For the text-containing cell, return its midpoint in (x, y) coordinate format. 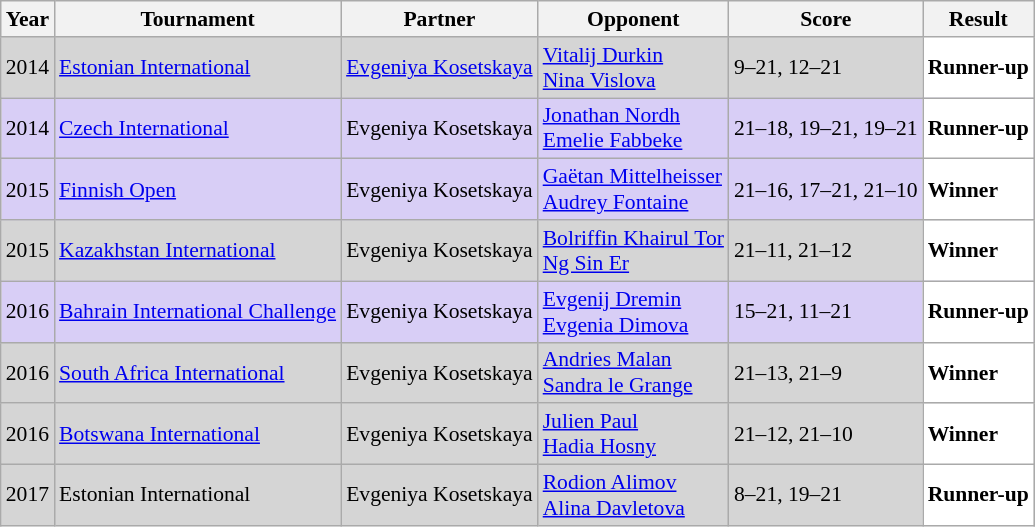
Czech International (198, 128)
15–21, 11–21 (826, 312)
21–12, 21–10 (826, 434)
Kazakhstan International (198, 250)
Gaëtan Mittelheisser Audrey Fontaine (634, 190)
Julien Paul Hadia Hosny (634, 434)
Bolriffin Khairul Tor Ng Sin Er (634, 250)
21–11, 21–12 (826, 250)
21–16, 17–21, 21–10 (826, 190)
Opponent (634, 19)
Score (826, 19)
Andries Malan Sandra le Grange (634, 372)
9–21, 12–21 (826, 68)
2017 (28, 496)
Result (978, 19)
21–13, 21–9 (826, 372)
21–18, 19–21, 19–21 (826, 128)
Year (28, 19)
Finnish Open (198, 190)
Rodion Alimov Alina Davletova (634, 496)
Botswana International (198, 434)
Partner (440, 19)
Bahrain International Challenge (198, 312)
Jonathan Nordh Emelie Fabbeke (634, 128)
8–21, 19–21 (826, 496)
Tournament (198, 19)
Vitalij Durkin Nina Vislova (634, 68)
South Africa International (198, 372)
Evgenij Dremin Evgenia Dimova (634, 312)
